Identify which cell holds the provided text, then report its [x, y] central coordinate. 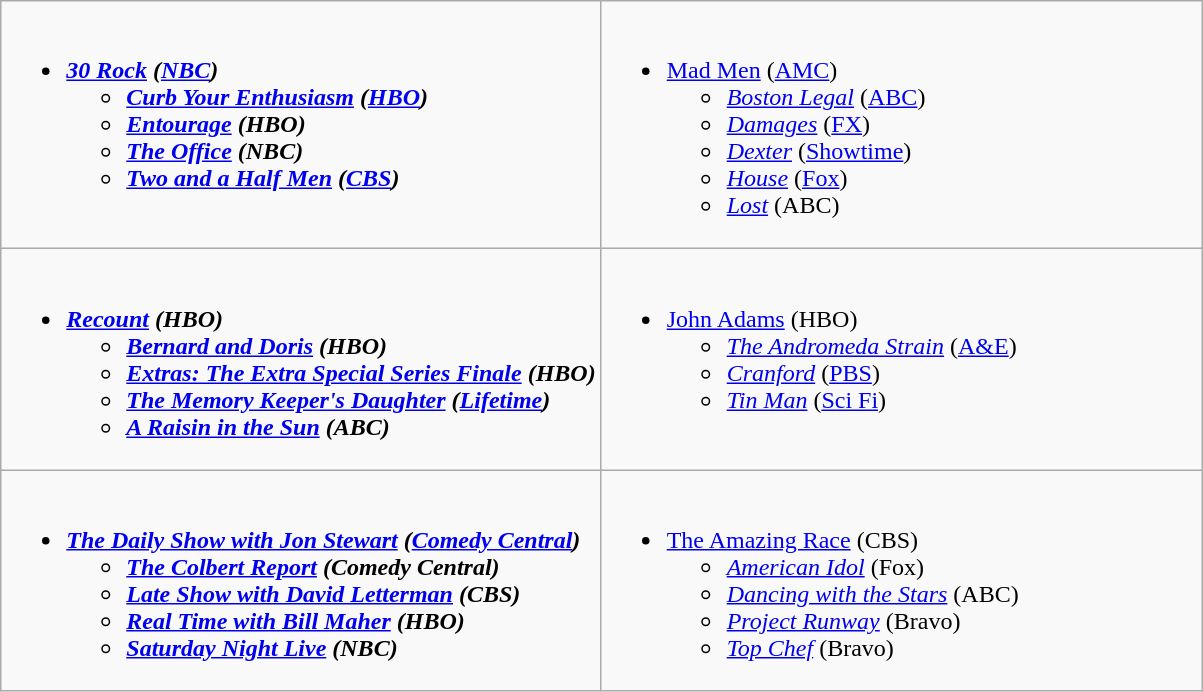
30 Rock (NBC)Curb Your Enthusiasm (HBO)Entourage (HBO)The Office (NBC)Two and a Half Men (CBS) [301, 125]
John Adams (HBO)The Andromeda Strain (A&E)Cranford (PBS)Tin Man (Sci Fi) [901, 360]
The Amazing Race (CBS)American Idol (Fox)Dancing with the Stars (ABC)Project Runway (Bravo)Top Chef (Bravo) [901, 580]
Mad Men (AMC)Boston Legal (ABC)Damages (FX)Dexter (Showtime)House (Fox)Lost (ABC) [901, 125]
Recount (HBO)Bernard and Doris (HBO)Extras: The Extra Special Series Finale (HBO)The Memory Keeper's Daughter (Lifetime)A Raisin in the Sun (ABC) [301, 360]
